Return the [X, Y] coordinate for the center point of the cell that contains the specified text.  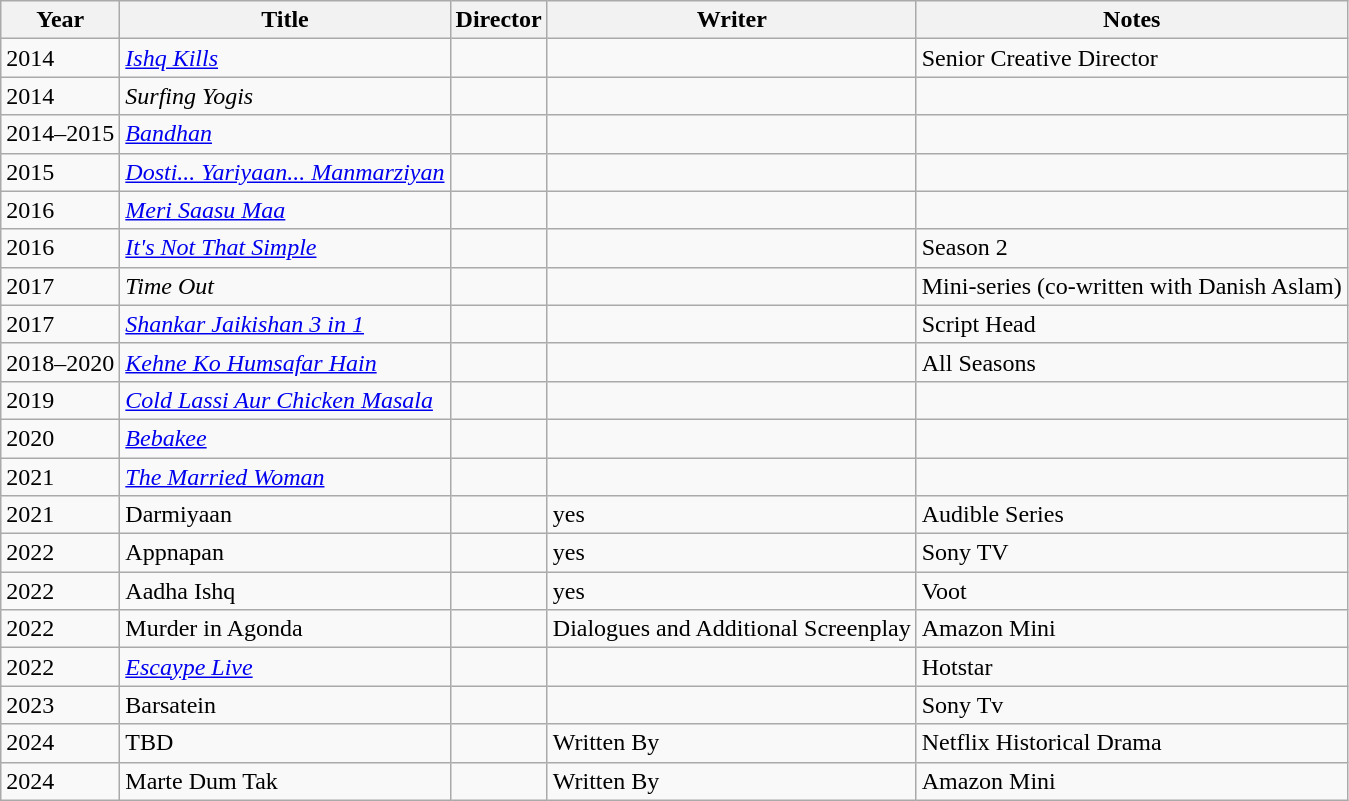
Director [498, 20]
All Seasons [1132, 362]
Cold Lassi Aur Chicken Masala [285, 400]
Time Out [285, 286]
2018–2020 [60, 362]
Notes [1132, 20]
Bebakee [285, 438]
Netflix Historical Drama [1132, 743]
Hotstar [1132, 667]
Murder in Agonda [285, 629]
Title [285, 20]
Meri Saasu Maa [285, 210]
TBD [285, 743]
Writer [732, 20]
Sony Tv [1132, 705]
2019 [60, 400]
Aadha Ishq [285, 591]
Marte Dum Tak [285, 781]
Script Head [1132, 324]
Season 2 [1132, 248]
Ishq Kills [285, 58]
Sony TV [1132, 553]
Dialogues and Additional Screenplay [732, 629]
Kehne Ko Humsafar Hain [285, 362]
Audible Series [1132, 515]
Dosti... Yariyaan... Manmarziyan [285, 172]
It's Not That Simple [285, 248]
Year [60, 20]
2020 [60, 438]
Senior Creative Director [1132, 58]
Escaype Live [285, 667]
2015 [60, 172]
The Married Woman [285, 477]
Mini-series (co-written with Danish Aslam) [1132, 286]
Bandhan [285, 134]
2023 [60, 705]
Barsatein [285, 705]
Shankar Jaikishan 3 in 1 [285, 324]
Surfing Yogis [285, 96]
2014–2015 [60, 134]
Darmiyaan [285, 515]
Voot [1132, 591]
Appnapan [285, 553]
